Detect which cell encompasses the target text, then output its [X, Y] center coordinate. 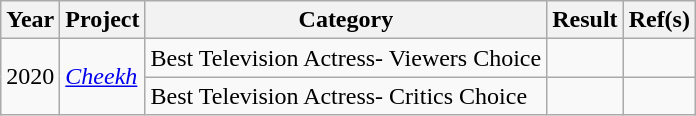
Project [102, 20]
Year [30, 20]
Ref(s) [659, 20]
Best Television Actress- Viewers Choice [346, 58]
Result [585, 20]
Category [346, 20]
Cheekh [102, 77]
Best Television Actress- Critics Choice [346, 96]
2020 [30, 77]
